Pinpoint the cell where the given text exists, returning its (x, y) midpoint coordinate. 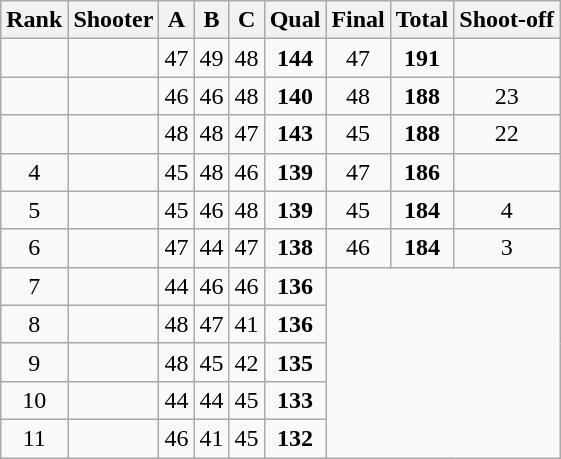
11 (34, 438)
7 (34, 286)
186 (422, 172)
Rank (34, 20)
144 (295, 58)
132 (295, 438)
8 (34, 324)
135 (295, 362)
191 (422, 58)
5 (34, 210)
140 (295, 96)
Qual (295, 20)
10 (34, 400)
Shooter (114, 20)
42 (246, 362)
3 (507, 248)
22 (507, 134)
B (212, 20)
A (176, 20)
49 (212, 58)
6 (34, 248)
23 (507, 96)
9 (34, 362)
133 (295, 400)
Final (358, 20)
138 (295, 248)
Shoot-off (507, 20)
C (246, 20)
143 (295, 134)
Total (422, 20)
